Return [x, y] of the center of cell containing provided text 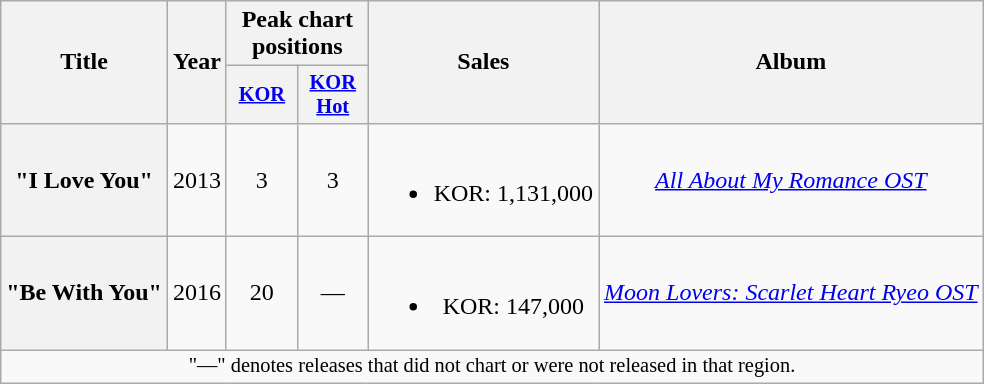
Album [792, 62]
KOR [262, 95]
2013 [196, 180]
All About My Romance OST [792, 180]
Moon Lovers: Scarlet Heart Ryeo OST [792, 294]
2016 [196, 294]
Year [196, 62]
"Be With You" [84, 294]
KOR: 1,131,000 [483, 180]
Title [84, 62]
"—" denotes releases that did not chart or were not released in that region. [492, 367]
Sales [483, 62]
Peak chartpositions [297, 34]
"I Love You" [84, 180]
KORHot [332, 95]
— [332, 294]
20 [262, 294]
KOR: 147,000 [483, 294]
